For the text-containing cell, return its midpoint in (x, y) coordinate format. 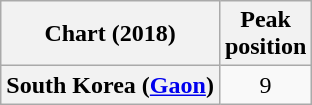
Peakposition (265, 34)
Chart (2018) (110, 34)
9 (265, 85)
South Korea (Gaon) (110, 85)
